Output the (x, y) coordinate of the center of the cell containing the given text.  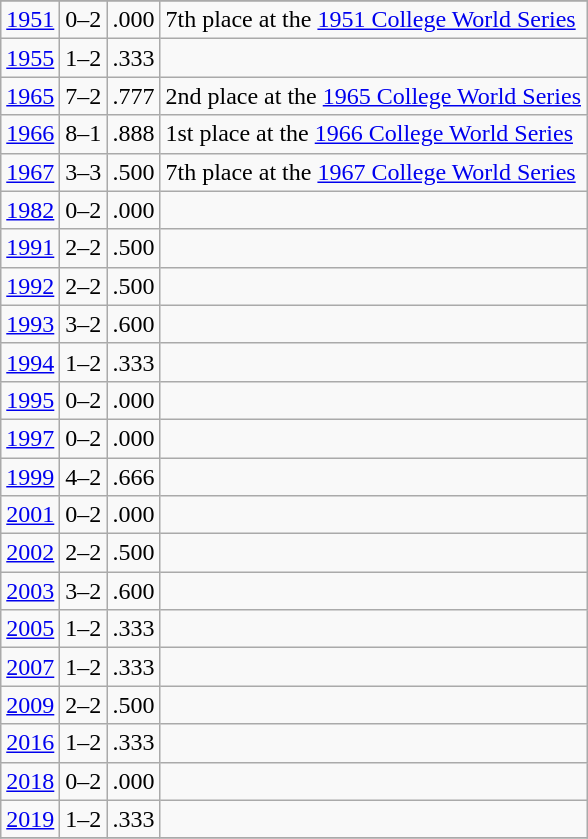
1993 (30, 324)
2003 (30, 591)
1st place at the 1966 College World Series (374, 134)
.777 (134, 96)
2007 (30, 667)
2018 (30, 781)
2001 (30, 515)
.888 (134, 134)
1965 (30, 96)
7th place at the 1951 College World Series (374, 20)
.666 (134, 477)
1991 (30, 248)
1982 (30, 210)
2009 (30, 705)
1955 (30, 58)
1994 (30, 362)
1999 (30, 477)
1967 (30, 172)
2019 (30, 819)
4–2 (84, 477)
7th place at the 1967 College World Series (374, 172)
7–2 (84, 96)
2nd place at the 1965 College World Series (374, 96)
8–1 (84, 134)
1951 (30, 20)
1997 (30, 438)
2002 (30, 553)
2016 (30, 743)
2005 (30, 629)
3–3 (84, 172)
1995 (30, 400)
1992 (30, 286)
1966 (30, 134)
